Detect which cell encompasses the target text, then output its (X, Y) center coordinate. 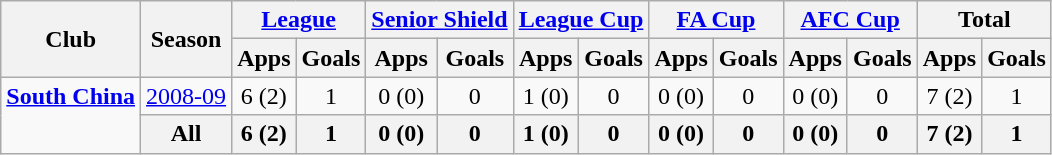
AFC Cup (850, 20)
Senior Shield (440, 20)
2008-09 (186, 96)
League (299, 20)
Club (71, 39)
Season (186, 39)
South China (71, 115)
Total (984, 20)
FA Cup (716, 20)
League Cup (581, 20)
All (186, 134)
